Return the [x, y] coordinate for the center point of the cell that contains the specified text.  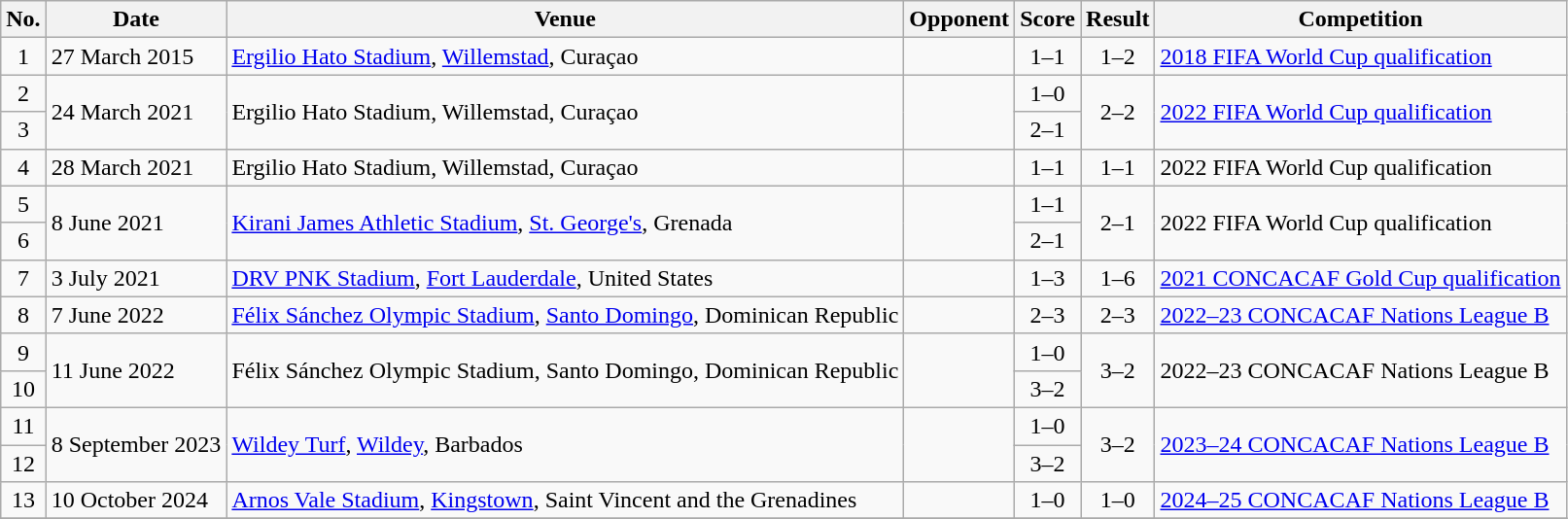
2–2 [1118, 112]
1 [23, 56]
8 [23, 315]
6 [23, 241]
DRV PNK Stadium, Fort Lauderdale, United States [566, 278]
10 [23, 389]
Date [136, 19]
2021 CONCACAF Gold Cup qualification [1361, 278]
1–6 [1118, 278]
Result [1118, 19]
3 July 2021 [136, 278]
Competition [1361, 19]
Kirani James Athletic Stadium, St. George's, Grenada [566, 223]
5 [23, 204]
13 [23, 501]
Venue [566, 19]
2018 FIFA World Cup qualification [1361, 56]
28 March 2021 [136, 167]
27 March 2015 [136, 56]
Opponent [959, 19]
No. [23, 19]
2023–24 CONCACAF Nations League B [1361, 444]
7 June 2022 [136, 315]
7 [23, 278]
9 [23, 352]
11 June 2022 [136, 370]
10 October 2024 [136, 501]
8 June 2021 [136, 223]
11 [23, 426]
1–3 [1048, 278]
24 March 2021 [136, 112]
1–2 [1118, 56]
Arnos Vale Stadium, Kingstown, Saint Vincent and the Grenadines [566, 501]
2024–25 CONCACAF Nations League B [1361, 501]
3 [23, 130]
4 [23, 167]
Wildey Turf, Wildey, Barbados [566, 444]
Score [1048, 19]
8 September 2023 [136, 444]
2 [23, 93]
12 [23, 464]
